Locate the cell with the specified text and output its (X, Y) center coordinate. 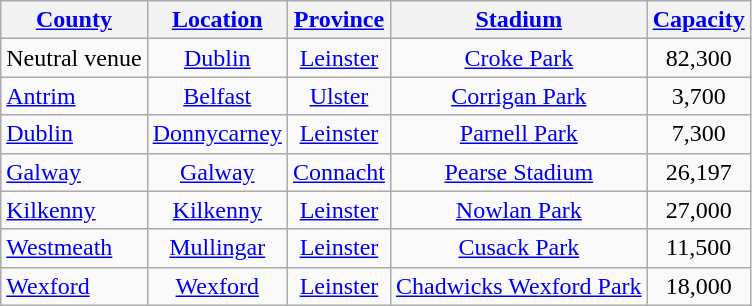
Stadium (518, 20)
Chadwicks Wexford Park (518, 286)
27,000 (698, 210)
26,197 (698, 172)
7,300 (698, 134)
County (74, 20)
Parnell Park (518, 134)
11,500 (698, 248)
Pearse Stadium (518, 172)
Cusack Park (518, 248)
Antrim (74, 96)
82,300 (698, 58)
Location (217, 20)
3,700 (698, 96)
Mullingar (217, 248)
18,000 (698, 286)
Ulster (338, 96)
Belfast (217, 96)
Croke Park (518, 58)
Corrigan Park (518, 96)
Connacht (338, 172)
Donnycarney (217, 134)
Capacity (698, 20)
Nowlan Park (518, 210)
Province (338, 20)
Westmeath (74, 248)
Neutral venue (74, 58)
